Pinpoint the cell where the given text exists, returning its (X, Y) midpoint coordinate. 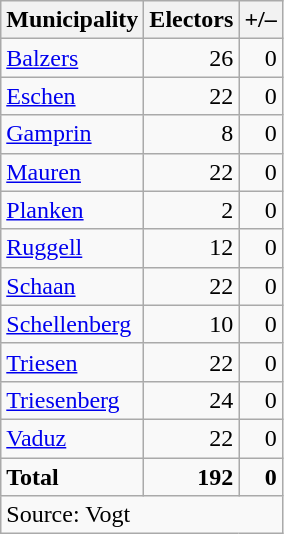
2 (192, 210)
Triesenberg (72, 400)
Planken (72, 210)
Triesen (72, 362)
8 (192, 134)
Ruggell (72, 248)
Electors (192, 20)
Eschen (72, 96)
Schaan (72, 286)
24 (192, 400)
Balzers (72, 58)
10 (192, 324)
12 (192, 248)
Source: Vogt (142, 515)
26 (192, 58)
Total (72, 477)
Mauren (72, 172)
Schellenberg (72, 324)
Vaduz (72, 438)
192 (192, 477)
Gamprin (72, 134)
Municipality (72, 20)
+/– (260, 20)
